Pinpoint the cell where the given text exists, returning its (X, Y) midpoint coordinate. 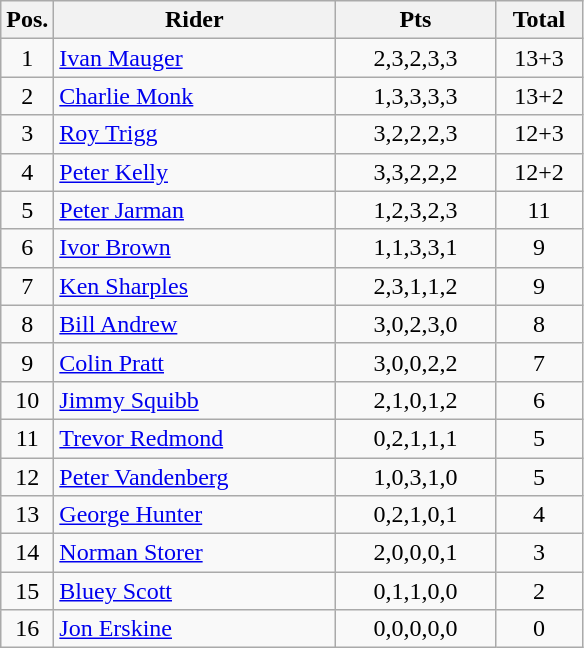
1,3,3,3,3 (416, 96)
13+2 (539, 96)
1,1,3,3,1 (416, 248)
3,2,2,2,3 (416, 134)
Pos. (28, 20)
14 (28, 553)
Colin Pratt (194, 362)
George Hunter (194, 515)
Ken Sharples (194, 286)
Bluey Scott (194, 591)
16 (28, 629)
1,0,3,1,0 (416, 477)
Jimmy Squibb (194, 400)
1 (28, 58)
2,0,0,0,1 (416, 553)
Peter Kelly (194, 172)
Bill Andrew (194, 324)
3,0,2,3,0 (416, 324)
3,0,0,2,2 (416, 362)
3,3,2,2,2 (416, 172)
Peter Vandenberg (194, 477)
12+2 (539, 172)
13+3 (539, 58)
Ivan Mauger (194, 58)
13 (28, 515)
0,0,0,0,0 (416, 629)
Peter Jarman (194, 210)
Trevor Redmond (194, 438)
Pts (416, 20)
Jon Erskine (194, 629)
0,1,1,0,0 (416, 591)
Norman Storer (194, 553)
0 (539, 629)
2,3,2,3,3 (416, 58)
0,2,1,0,1 (416, 515)
12 (28, 477)
2,3,1,1,2 (416, 286)
Ivor Brown (194, 248)
1,2,3,2,3 (416, 210)
0,2,1,1,1 (416, 438)
15 (28, 591)
10 (28, 400)
Roy Trigg (194, 134)
Total (539, 20)
2,1,0,1,2 (416, 400)
Charlie Monk (194, 96)
12+3 (539, 134)
Rider (194, 20)
